Find where the given text appears and provide that cell's center as (x, y) coordinate. 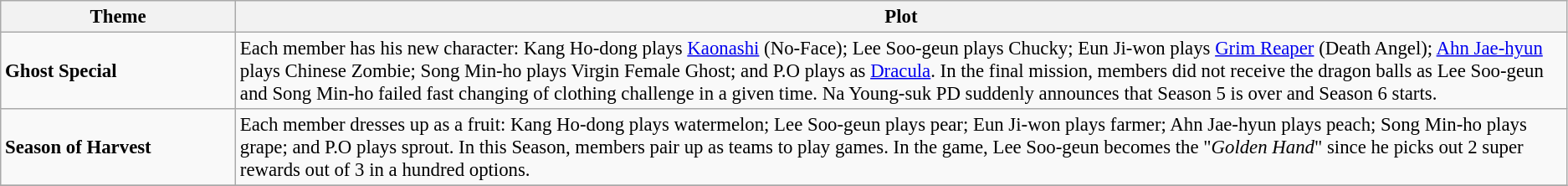
Ghost Special (119, 71)
Plot (902, 17)
Theme (119, 17)
Season of Harvest (119, 147)
